From the cell containing the given text, extract its center point as (x, y) coordinate. 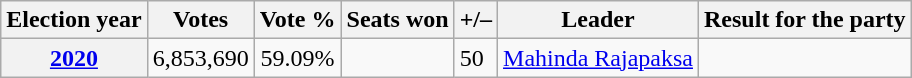
50 (476, 58)
Election year (74, 20)
+/– (476, 20)
59.09% (298, 58)
Mahinda Rajapaksa (598, 58)
Votes (200, 20)
Vote % (298, 20)
2020 (74, 58)
Result for the party (806, 20)
6,853,690 (200, 58)
Seats won (398, 20)
Leader (598, 20)
